Pinpoint the cell where the given text exists, returning its [X, Y] midpoint coordinate. 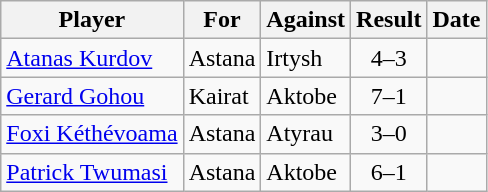
Kairat [222, 96]
6–1 [389, 172]
For [222, 20]
Player [92, 20]
Gerard Gohou [92, 96]
Foxi Kéthévoama [92, 134]
Against [306, 20]
Atyrau [306, 134]
Atanas Kurdov [92, 58]
Date [456, 20]
Irtysh [306, 58]
Result [389, 20]
4–3 [389, 58]
3–0 [389, 134]
7–1 [389, 96]
Patrick Twumasi [92, 172]
